From the cell containing the given text, extract its center point as (x, y) coordinate. 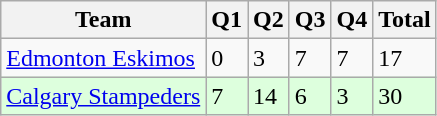
Q1 (227, 20)
Total (405, 20)
17 (405, 58)
Calgary Stampeders (104, 96)
Q2 (269, 20)
Team (104, 20)
30 (405, 96)
0 (227, 58)
Q3 (310, 20)
Edmonton Eskimos (104, 58)
6 (310, 96)
Q4 (352, 20)
14 (269, 96)
